Pinpoint the cell where the given text exists, returning its (X, Y) midpoint coordinate. 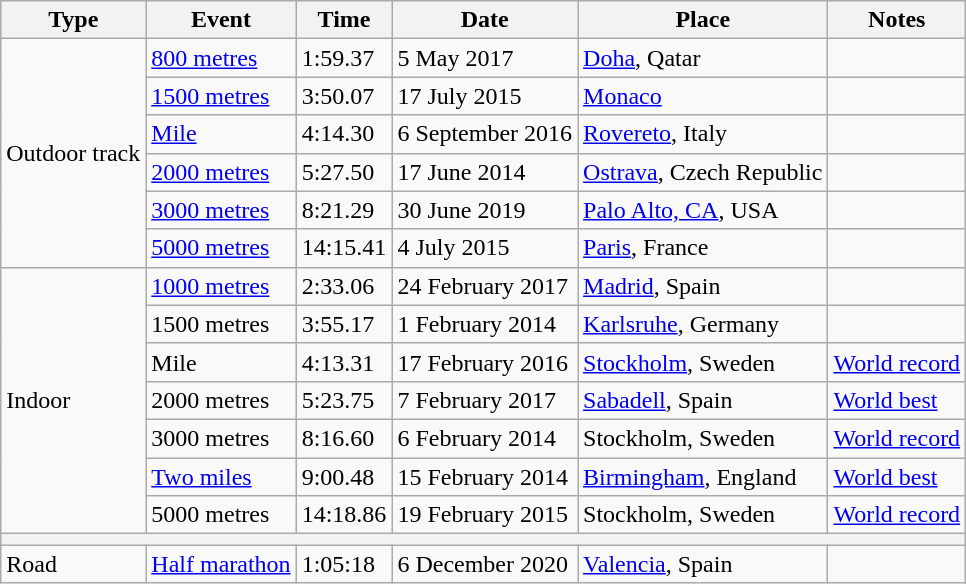
Sabadell, Spain (703, 400)
Valencia, Spain (703, 564)
15 February 2014 (485, 477)
6 September 2016 (485, 134)
3:55.17 (344, 324)
Paris, France (703, 248)
1:59.37 (344, 58)
24 February 2017 (485, 286)
Rovereto, Italy (703, 134)
14:15.41 (344, 248)
Notes (897, 20)
Ostrava, Czech Republic (703, 172)
5:27.50 (344, 172)
Birmingham, England (703, 477)
Date (485, 20)
14:18.86 (344, 515)
Place (703, 20)
Doha, Qatar (703, 58)
Half marathon (221, 564)
5 May 2017 (485, 58)
1:05:18 (344, 564)
Time (344, 20)
8:16.60 (344, 438)
8:21.29 (344, 210)
17 July 2015 (485, 96)
4:13.31 (344, 362)
4 July 2015 (485, 248)
1000 metres (221, 286)
2:33.06 (344, 286)
17 June 2014 (485, 172)
Road (74, 564)
9:00.48 (344, 477)
Outdoor track (74, 153)
Two miles (221, 477)
1 February 2014 (485, 324)
30 June 2019 (485, 210)
Palo Alto, CA, USA (703, 210)
3:50.07 (344, 96)
6 December 2020 (485, 564)
Event (221, 20)
17 February 2016 (485, 362)
Karlsruhe, Germany (703, 324)
800 metres (221, 58)
Indoor (74, 400)
7 February 2017 (485, 400)
5:23.75 (344, 400)
19 February 2015 (485, 515)
4:14.30 (344, 134)
Monaco (703, 96)
Type (74, 20)
Madrid, Spain (703, 286)
6 February 2014 (485, 438)
